For the text-containing cell, return its midpoint in [X, Y] coordinate format. 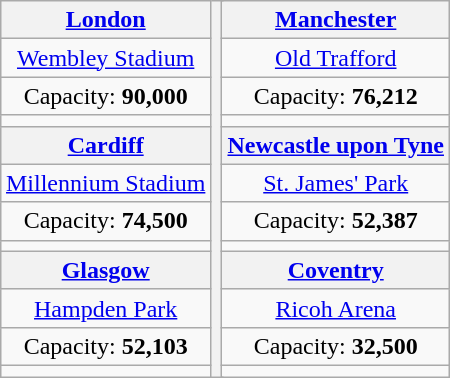
Cardiff [105, 145]
Hampden Park [105, 308]
Old Trafford [336, 58]
Wembley Stadium [105, 58]
Capacity: 52,103 [105, 346]
London [105, 20]
Manchester [336, 20]
Glasgow [105, 270]
Newcastle upon Tyne [336, 145]
Capacity: 32,500 [336, 346]
Capacity: 76,212 [336, 96]
Millennium Stadium [105, 183]
Ricoh Arena [336, 308]
St. James' Park [336, 183]
Capacity: 90,000 [105, 96]
Capacity: 52,387 [336, 221]
Coventry [336, 270]
Capacity: 74,500 [105, 221]
